Locate the cell with the specified text and output its [X, Y] center coordinate. 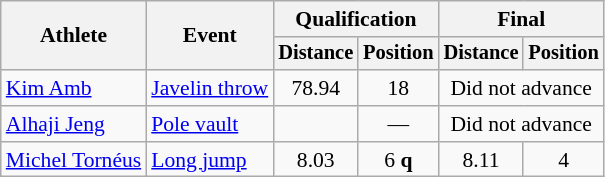
18 [398, 88]
— [398, 124]
78.94 [316, 88]
Final [522, 19]
Pole vault [210, 124]
Athlete [74, 36]
Kim Amb [74, 88]
Javelin throw [210, 88]
Event [210, 36]
Alhaji Jeng [74, 124]
Qualification [356, 19]
